Identify which cell holds the provided text, then report its [X, Y] central coordinate. 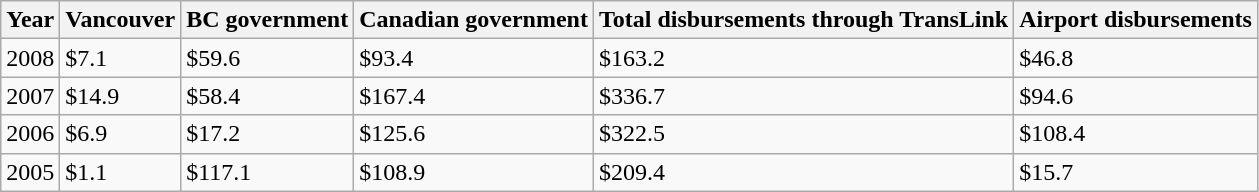
$93.4 [474, 58]
$59.6 [268, 58]
$58.4 [268, 96]
Total disbursements through TransLink [803, 20]
$7.1 [120, 58]
$14.9 [120, 96]
$167.4 [474, 96]
$336.7 [803, 96]
Airport disbursements [1136, 20]
Canadian government [474, 20]
$15.7 [1136, 172]
$108.4 [1136, 134]
$125.6 [474, 134]
2005 [30, 172]
2006 [30, 134]
2008 [30, 58]
$1.1 [120, 172]
$6.9 [120, 134]
$94.6 [1136, 96]
$209.4 [803, 172]
BC government [268, 20]
Vancouver [120, 20]
$117.1 [268, 172]
2007 [30, 96]
$163.2 [803, 58]
$322.5 [803, 134]
$17.2 [268, 134]
Year [30, 20]
$108.9 [474, 172]
$46.8 [1136, 58]
